Pinpoint the cell where the given text exists, returning its [x, y] midpoint coordinate. 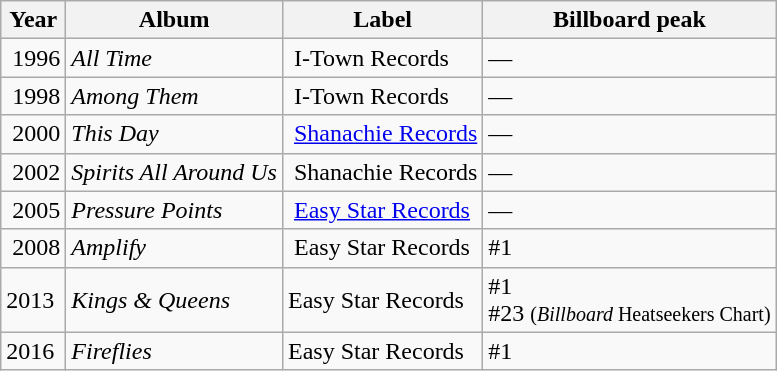
2013 [34, 300]
Label [382, 20]
1998 [34, 96]
All Time [174, 58]
Album [174, 20]
Pressure Points [174, 210]
2016 [34, 351]
Among Them [174, 96]
Spirits All Around Us [174, 172]
This Day [174, 134]
Billboard peak [630, 20]
Amplify [174, 248]
2000 [34, 134]
1996 [34, 58]
2002 [34, 172]
2005 [34, 210]
Fireflies [174, 351]
Kings & Queens [174, 300]
#1#23 (Billboard Heatseekers Chart) [630, 300]
2008 [34, 248]
Year [34, 20]
